Return the [X, Y] coordinate for the center point of the cell that contains the specified text.  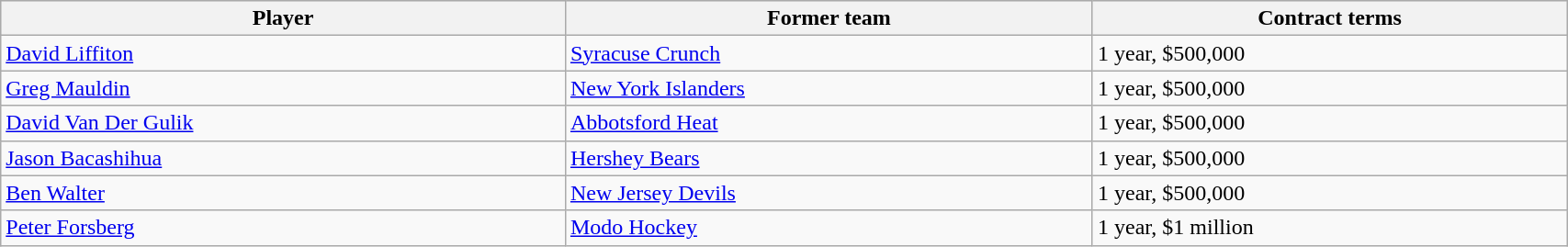
Abbotsford Heat [829, 123]
David Van Der Gulik [283, 123]
Ben Walter [283, 193]
New Jersey Devils [829, 193]
Modo Hockey [829, 228]
David Liffiton [283, 53]
Player [283, 18]
1 year, $1 million [1329, 228]
Contract terms [1329, 18]
Jason Bacashihua [283, 158]
Syracuse Crunch [829, 53]
Greg Mauldin [283, 88]
New York Islanders [829, 88]
Hershey Bears [829, 158]
Former team [829, 18]
Peter Forsberg [283, 228]
